Determine the [X, Y] coordinate at the center of the cell enclosing the given text.  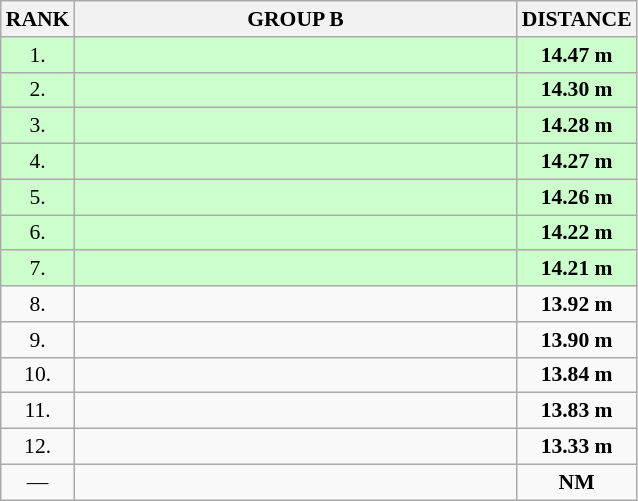
14.27 m [577, 162]
10. [38, 375]
13.33 m [577, 447]
11. [38, 411]
6. [38, 233]
GROUP B [295, 19]
NM [577, 482]
2. [38, 90]
DISTANCE [577, 19]
1. [38, 55]
14.28 m [577, 126]
14.22 m [577, 233]
4. [38, 162]
14.30 m [577, 90]
3. [38, 126]
— [38, 482]
9. [38, 340]
13.92 m [577, 304]
7. [38, 269]
13.84 m [577, 375]
14.47 m [577, 55]
12. [38, 447]
RANK [38, 19]
5. [38, 197]
8. [38, 304]
13.90 m [577, 340]
14.26 m [577, 197]
14.21 m [577, 269]
13.83 m [577, 411]
